For the text-containing cell, return its midpoint in (X, Y) coordinate format. 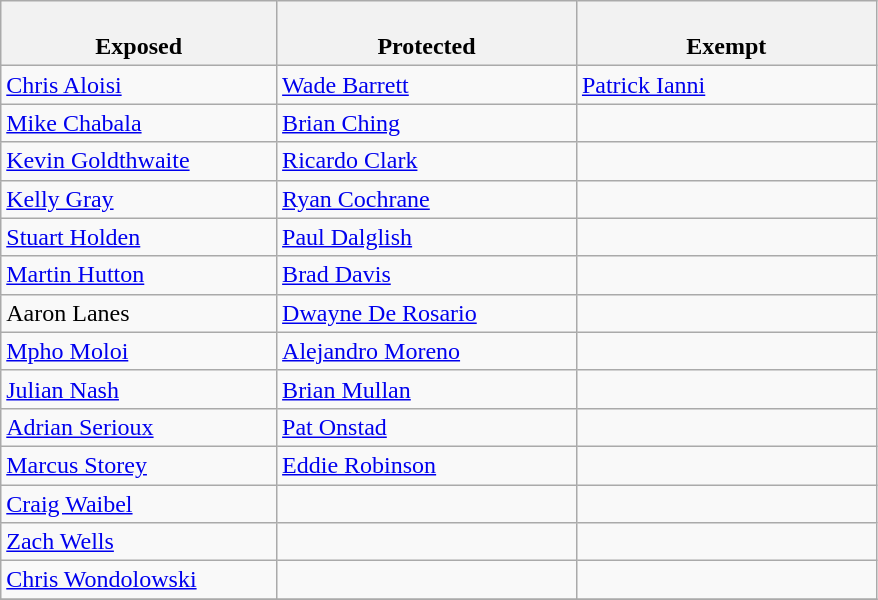
Chris Aloisi (139, 85)
Exempt (726, 34)
Stuart Holden (139, 237)
Mpho Moloi (139, 351)
Zach Wells (139, 542)
Wade Barrett (427, 85)
Chris Wondolowski (139, 580)
Patrick Ianni (726, 85)
Pat Onstad (427, 427)
Julian Nash (139, 389)
Eddie Robinson (427, 465)
Paul Dalglish (427, 237)
Dwayne De Rosario (427, 313)
Mike Chabala (139, 123)
Ryan Cochrane (427, 199)
Aaron Lanes (139, 313)
Brad Davis (427, 275)
Marcus Storey (139, 465)
Protected (427, 34)
Adrian Serioux (139, 427)
Kevin Goldthwaite (139, 161)
Ricardo Clark (427, 161)
Brian Ching (427, 123)
Kelly Gray (139, 199)
Alejandro Moreno (427, 351)
Martin Hutton (139, 275)
Exposed (139, 34)
Craig Waibel (139, 503)
Brian Mullan (427, 389)
